Extract the (X, Y) coordinate from the center of the cell holding the provided text.  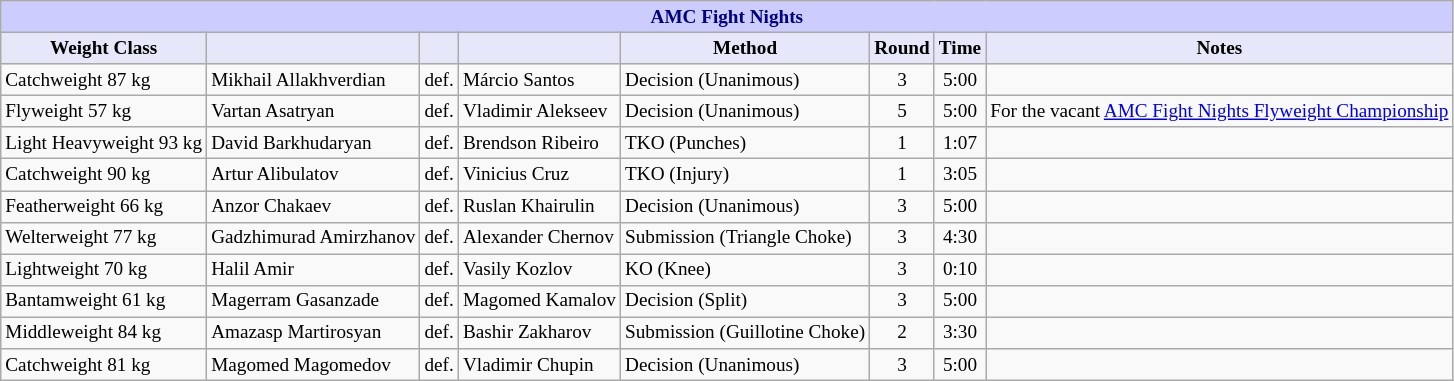
Submission (Guillotine Choke) (746, 333)
KO (Knee) (746, 270)
3:30 (960, 333)
Amazasp Martirosyan (314, 333)
3:05 (960, 175)
Round (902, 48)
Anzor Chakaev (314, 206)
Catchweight 81 kg (104, 365)
Lightweight 70 kg (104, 270)
Bashir Zakharov (539, 333)
Vinicius Cruz (539, 175)
Decision (Split) (746, 301)
Time (960, 48)
Gadzhimurad Amirzhanov (314, 238)
2 (902, 333)
Márcio Santos (539, 80)
TKO (Punches) (746, 143)
Vladimir Alekseev (539, 111)
Mikhail Allakhverdian (314, 80)
5 (902, 111)
Magomed Kamalov (539, 301)
Notes (1220, 48)
Brendson Ribeiro (539, 143)
Flyweight 57 kg (104, 111)
David Barkhudaryan (314, 143)
AMC Fight Nights (727, 17)
Weight Class (104, 48)
1:07 (960, 143)
For the vacant AMC Fight Nights Flyweight Championship (1220, 111)
Vasily Kozlov (539, 270)
Featherweight 66 kg (104, 206)
Catchweight 90 kg (104, 175)
Submission (Triangle Choke) (746, 238)
Ruslan Khairulin (539, 206)
Welterweight 77 kg (104, 238)
Magerram Gasanzade (314, 301)
Middleweight 84 kg (104, 333)
Halil Amir (314, 270)
Magomed Magomedov (314, 365)
Vladimir Chupin (539, 365)
4:30 (960, 238)
TKO (Injury) (746, 175)
Catchweight 87 kg (104, 80)
Vartan Asatryan (314, 111)
Bantamweight 61 kg (104, 301)
0:10 (960, 270)
Artur Alibulatov (314, 175)
Alexander Chernov (539, 238)
Method (746, 48)
Light Heavyweight 93 kg (104, 143)
